Capture the cell that displays the provided text and extract its [X, Y] central coordinate. 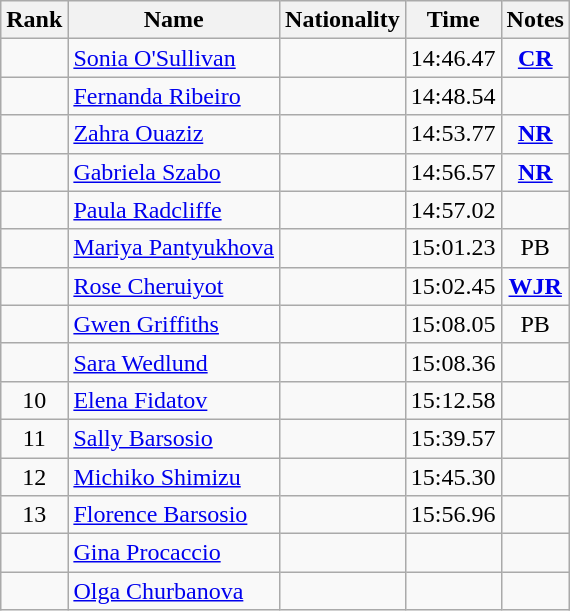
Florence Barsosio [174, 515]
Michiko Shimizu [174, 477]
Sally Barsosio [174, 438]
Mariya Pantyukhova [174, 248]
Notes [535, 20]
WJR [535, 286]
Fernanda Ribeiro [174, 96]
15:01.23 [453, 248]
15:08.36 [453, 362]
14:53.77 [453, 134]
15:45.30 [453, 477]
14:56.57 [453, 172]
Olga Churbanova [174, 591]
Sonia O'Sullivan [174, 58]
10 [34, 400]
Zahra Ouaziz [174, 134]
Time [453, 20]
12 [34, 477]
15:08.05 [453, 324]
Gwen Griffiths [174, 324]
Paula Radcliffe [174, 210]
14:48.54 [453, 96]
11 [34, 438]
Elena Fidatov [174, 400]
15:02.45 [453, 286]
15:12.58 [453, 400]
Name [174, 20]
14:57.02 [453, 210]
15:56.96 [453, 515]
CR [535, 58]
Gabriela Szabo [174, 172]
Rank [34, 20]
14:46.47 [453, 58]
Nationality [343, 20]
15:39.57 [453, 438]
Sara Wedlund [174, 362]
Rose Cheruiyot [174, 286]
13 [34, 515]
Gina Procaccio [174, 553]
